Scan for the cell matching the given text and deliver its (x, y) coordinate at center. 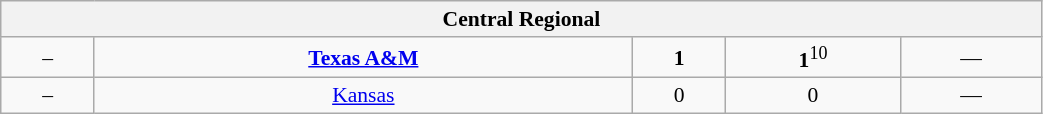
Texas A&M (363, 58)
Kansas (363, 96)
110 (813, 58)
1 (679, 58)
Central Regional (522, 19)
